Determine the [x, y] coordinate at the center of the cell enclosing the given text.  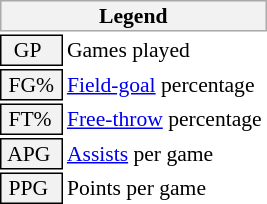
Field-goal percentage [166, 85]
Legend [134, 16]
Points per game [166, 188]
PPG [31, 188]
Free-throw percentage [166, 120]
FG% [31, 85]
APG [31, 154]
Assists per game [166, 154]
FT% [31, 120]
Games played [166, 50]
GP [31, 50]
